Identify which cell holds the provided text, then report its [X, Y] central coordinate. 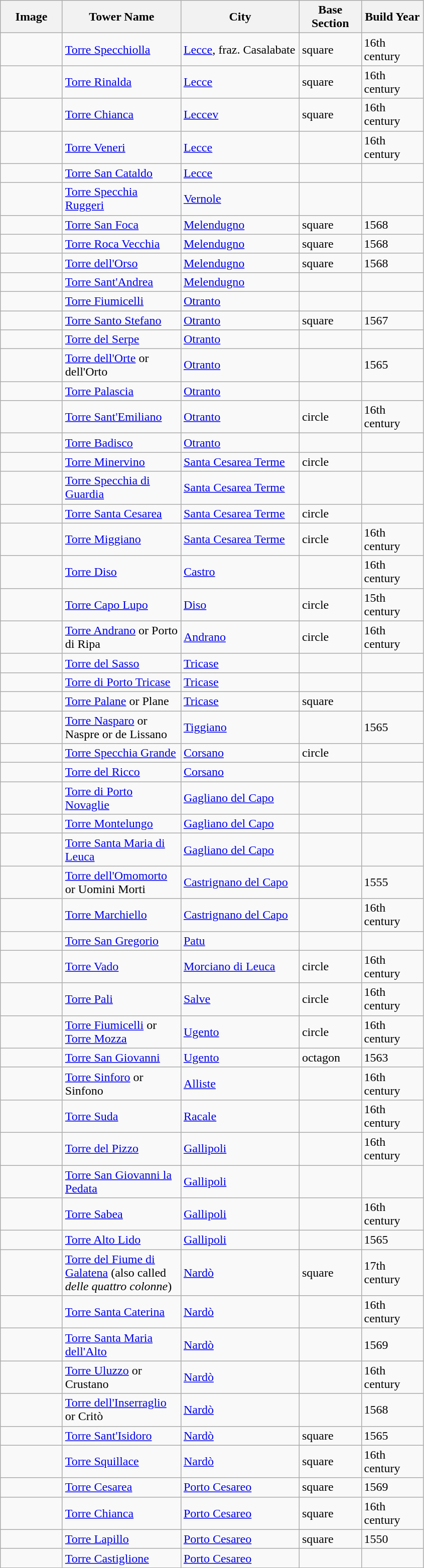
Torre Fiumicelli or Torre Mozza [121, 1032]
Build Year [392, 17]
Torre del Sasso [121, 663]
Torre del Serpe [121, 339]
octagon [330, 1058]
Torre Sant'Emiliano [121, 417]
Torre Marchiello [121, 915]
Morciano di Leuca [240, 967]
Torre dell'Orso [121, 263]
Torre Santo Stefano [121, 320]
Torre del Ricco [121, 772]
15th century [392, 605]
1550 [392, 1539]
Torre Roca Vecchia [121, 244]
Torre Santa Maria dell'Alto [121, 1345]
Torre Sant'Isidoro [121, 1436]
Torre Specchia di Guardia [121, 487]
Torre dell'Orte or dell'Orto [121, 365]
Torre Specchiolla [121, 49]
Torre Specchia Grande [121, 753]
Torre Palane or Plane [121, 701]
Patu [240, 941]
Torre San Giovanni la Pedata [121, 1181]
Salve [240, 999]
Torre dell'Inserraglio or Critò [121, 1410]
1563 [392, 1058]
Alliste [240, 1083]
Torre Capo Lupo [121, 605]
Racale [240, 1116]
Torre di Porto Tricase [121, 682]
Torre Miggiano [121, 540]
Torre Rinalda [121, 82]
17th century [392, 1273]
Torre Specchia Ruggeri [121, 199]
Base Section [330, 17]
Torre dell'Omomorto or Uomini Morti [121, 883]
Torre Uluzzo or Crustano [121, 1377]
Torre San Cataldo [121, 173]
Torre Lapillo [121, 1539]
City [240, 17]
1555 [392, 883]
Image [32, 17]
Torre Suda [121, 1116]
Torre San Gregorio [121, 941]
Torre Badisco [121, 443]
Torre San Foca [121, 225]
Torre Palascia [121, 391]
Torre di Porto Novaglie [121, 798]
Torre Alto Lido [121, 1240]
1567 [392, 320]
Torre Vado [121, 967]
Torre del Pizzo [121, 1148]
Torre Sinforo or Sinfono [121, 1083]
Torre Sabea [121, 1214]
Torre Cesarea [121, 1487]
Torre Pali [121, 999]
Andrano [240, 637]
Diso [240, 605]
Torre Montelungo [121, 824]
Leccev [240, 114]
Tower Name [121, 17]
Lecce, fraz. Casalabate [240, 49]
Torre Castiglione [121, 1558]
Torre Santa Caterina [121, 1312]
Castro [240, 572]
Torre Sant'Andrea [121, 282]
Torre Squillace [121, 1461]
Torre Fiumicelli [121, 301]
Torre Minervino [121, 462]
Torre San Giovanni [121, 1058]
Torre Veneri [121, 147]
Tiggiano [240, 727]
Torre del Fiume di Galatena (also called delle quattro colonne) [121, 1273]
Vernole [240, 199]
Torre Santa Cesarea [121, 513]
Torre Nasparo or Naspre or de Lissano [121, 727]
Torre Santa Maria di Leuca [121, 849]
Torre Diso [121, 572]
Torre Andrano or Porto di Ripa [121, 637]
